Return the (X, Y) coordinate for the center point of the cell that contains the specified text.  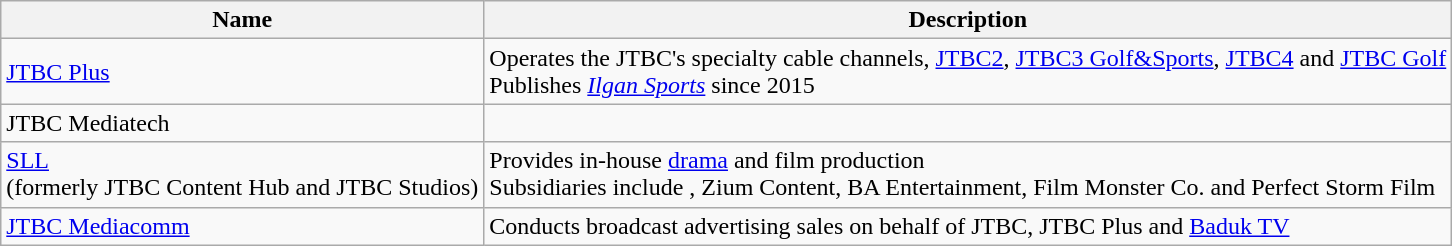
JTBC Mediacomm (242, 226)
Description (968, 20)
JTBC Mediatech (242, 123)
SLL(formerly JTBC Content Hub and JTBC Studios) (242, 174)
Name (242, 20)
JTBC Plus (242, 72)
Conducts broadcast advertising sales on behalf of JTBC, JTBC Plus and Baduk TV (968, 226)
Provides in-house drama and film productionSubsidiaries include , Zium Content, BA Entertainment, Film Monster Co. and Perfect Storm Film (968, 174)
Operates the JTBC's specialty cable channels, JTBC2, JTBC3 Golf&Sports, JTBC4 and JTBC Golf Publishes Ilgan Sports since 2015 (968, 72)
